Extract the (X, Y) coordinate from the center of the cell holding the provided text.  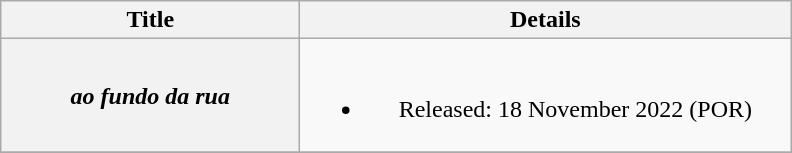
ao fundo da rua (150, 96)
Details (546, 20)
Released: 18 November 2022 (POR) (546, 96)
Title (150, 20)
